Scan for the cell matching the given text and deliver its [x, y] coordinate at center. 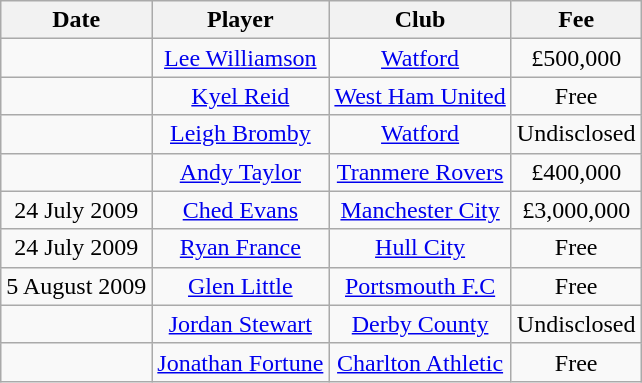
Charlton Athletic [420, 362]
£3,000,000 [576, 210]
5 August 2009 [76, 286]
Jordan Stewart [240, 324]
Fee [576, 20]
Ryan France [240, 248]
Glen Little [240, 286]
Hull City [420, 248]
Club [420, 20]
Andy Taylor [240, 172]
Leigh Bromby [240, 134]
£400,000 [576, 172]
Kyel Reid [240, 96]
Jonathan Fortune [240, 362]
Tranmere Rovers [420, 172]
West Ham United [420, 96]
Ched Evans [240, 210]
Lee Williamson [240, 58]
Manchester City [420, 210]
Portsmouth F.C [420, 286]
Date [76, 20]
Derby County [420, 324]
Player [240, 20]
£500,000 [576, 58]
